Detect which cell encompasses the target text, then output its (X, Y) center coordinate. 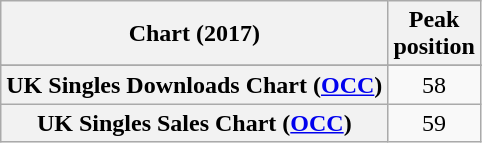
UK Singles Downloads Chart (OCC) (194, 85)
59 (434, 123)
58 (434, 85)
Peak position (434, 34)
UK Singles Sales Chart (OCC) (194, 123)
Chart (2017) (194, 34)
